Output the [x, y] coordinate of the center of the cell containing the given text.  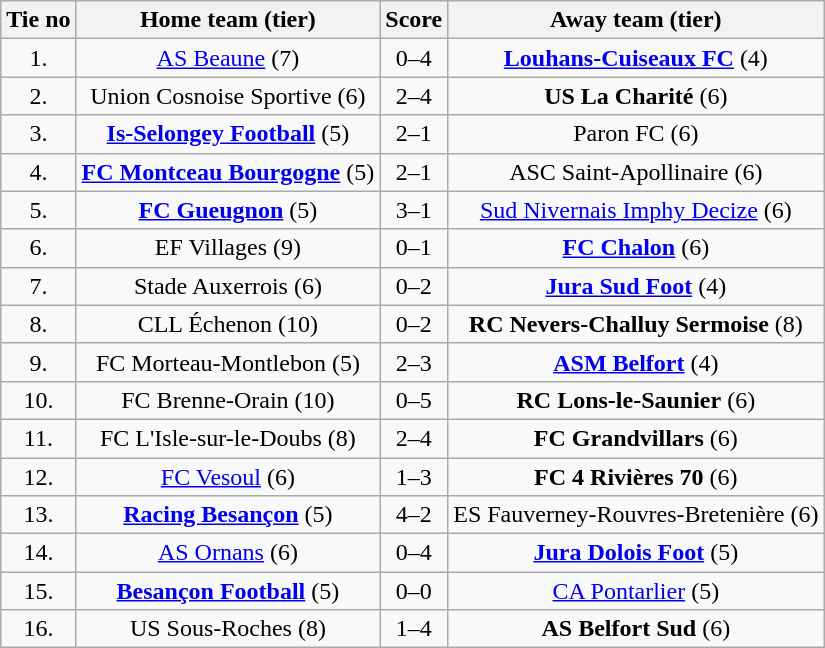
RC Lons-le-Saunier (6) [636, 400]
AS Beaune (7) [228, 58]
11. [38, 438]
4. [38, 172]
CLL Échenon (10) [228, 324]
2–3 [414, 362]
FC Vesoul (6) [228, 477]
13. [38, 515]
16. [38, 629]
RC Nevers-Challuy Sermoise (8) [636, 324]
FC 4 Rivières 70 (6) [636, 477]
FC Brenne-Orain (10) [228, 400]
CA Pontarlier (5) [636, 591]
AS Belfort Sud (6) [636, 629]
ASM Belfort (4) [636, 362]
3. [38, 134]
FC Chalon (6) [636, 248]
12. [38, 477]
Union Cosnoise Sportive (6) [228, 96]
1–3 [414, 477]
0–5 [414, 400]
1. [38, 58]
Is-Selongey Football (5) [228, 134]
US Sous-Roches (8) [228, 629]
Score [414, 20]
Tie no [38, 20]
6. [38, 248]
Stade Auxerrois (6) [228, 286]
FC Gueugnon (5) [228, 210]
Besançon Football (5) [228, 591]
7. [38, 286]
2. [38, 96]
FC L'Isle-sur-le-Doubs (8) [228, 438]
Paron FC (6) [636, 134]
14. [38, 553]
Racing Besançon (5) [228, 515]
Home team (tier) [228, 20]
0–1 [414, 248]
9. [38, 362]
4–2 [414, 515]
8. [38, 324]
Away team (tier) [636, 20]
5. [38, 210]
ASC Saint-Apollinaire (6) [636, 172]
1–4 [414, 629]
15. [38, 591]
EF Villages (9) [228, 248]
10. [38, 400]
FC Grandvillars (6) [636, 438]
US La Charité (6) [636, 96]
ES Fauverney-Rouvres-Bretenière (6) [636, 515]
0–0 [414, 591]
FC Montceau Bourgogne (5) [228, 172]
Jura Dolois Foot (5) [636, 553]
3–1 [414, 210]
Jura Sud Foot (4) [636, 286]
Louhans-Cuiseaux FC (4) [636, 58]
Sud Nivernais Imphy Decize (6) [636, 210]
AS Ornans (6) [228, 553]
FC Morteau-Montlebon (5) [228, 362]
